Identify which cell holds the provided text, then report its (X, Y) central coordinate. 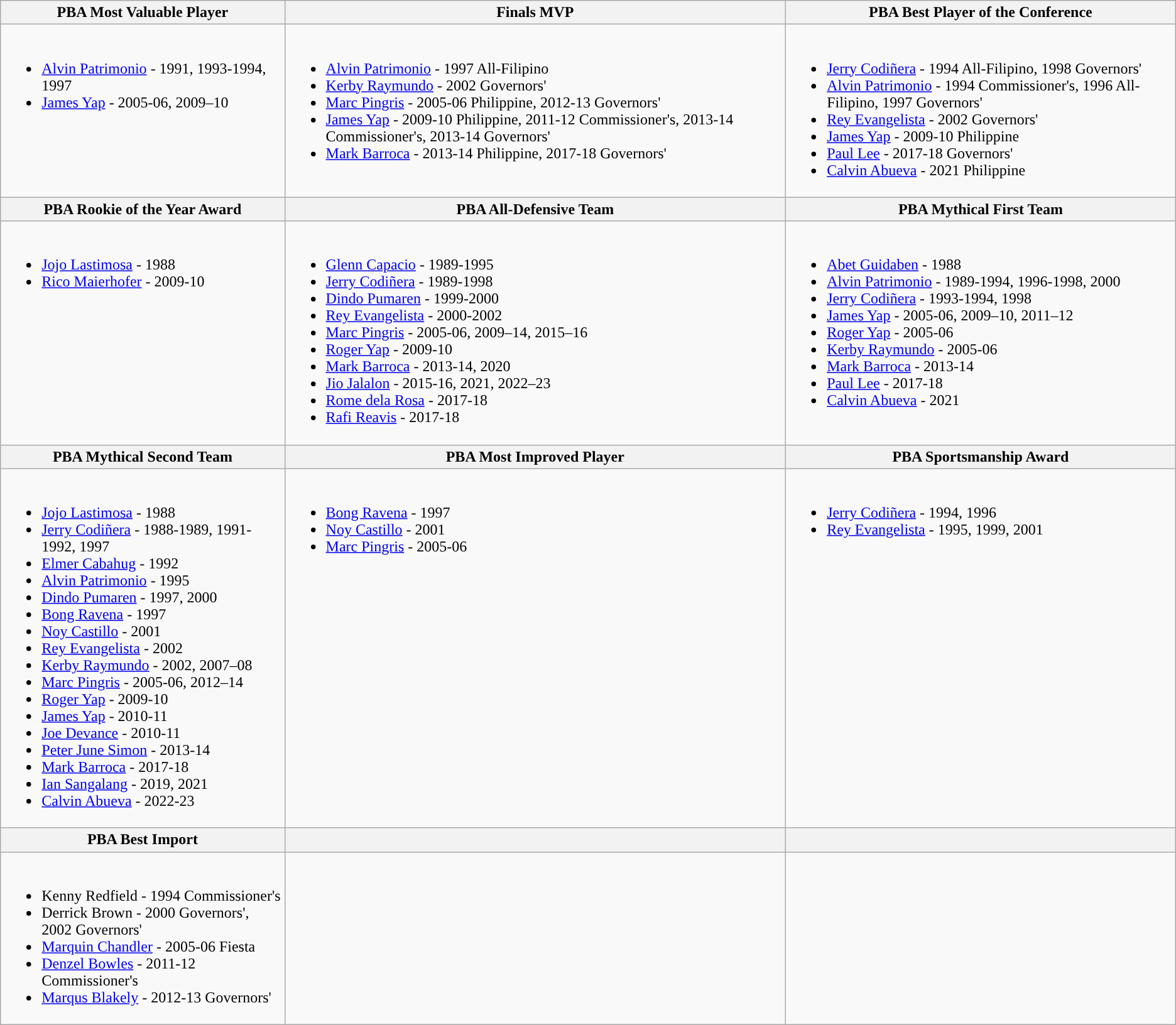
Finals MVP (535, 13)
Bong Ravena - 1997Noy Castillo - 2001Marc Pingris - 2005-06 (535, 648)
PBA Sportsmanship Award (981, 457)
PBA Rookie of the Year Award (143, 209)
PBA Most Valuable Player (143, 13)
Jojo Lastimosa - 1988Rico Maierhofer - 2009-10 (143, 333)
PBA Best Import (143, 840)
PBA Most Improved Player (535, 457)
PBA Best Player of the Conference (981, 13)
Alvin Patrimonio - 1991, 1993-1994, 1997James Yap - 2005-06, 2009–10 (143, 111)
PBA Mythical First Team (981, 209)
Jerry Codiñera - 1994, 1996Rey Evangelista - 1995, 1999, 2001 (981, 648)
PBA Mythical Second Team (143, 457)
PBA All-Defensive Team (535, 209)
